Search for the cell housing the specified text and yield its (x, y) center coordinate. 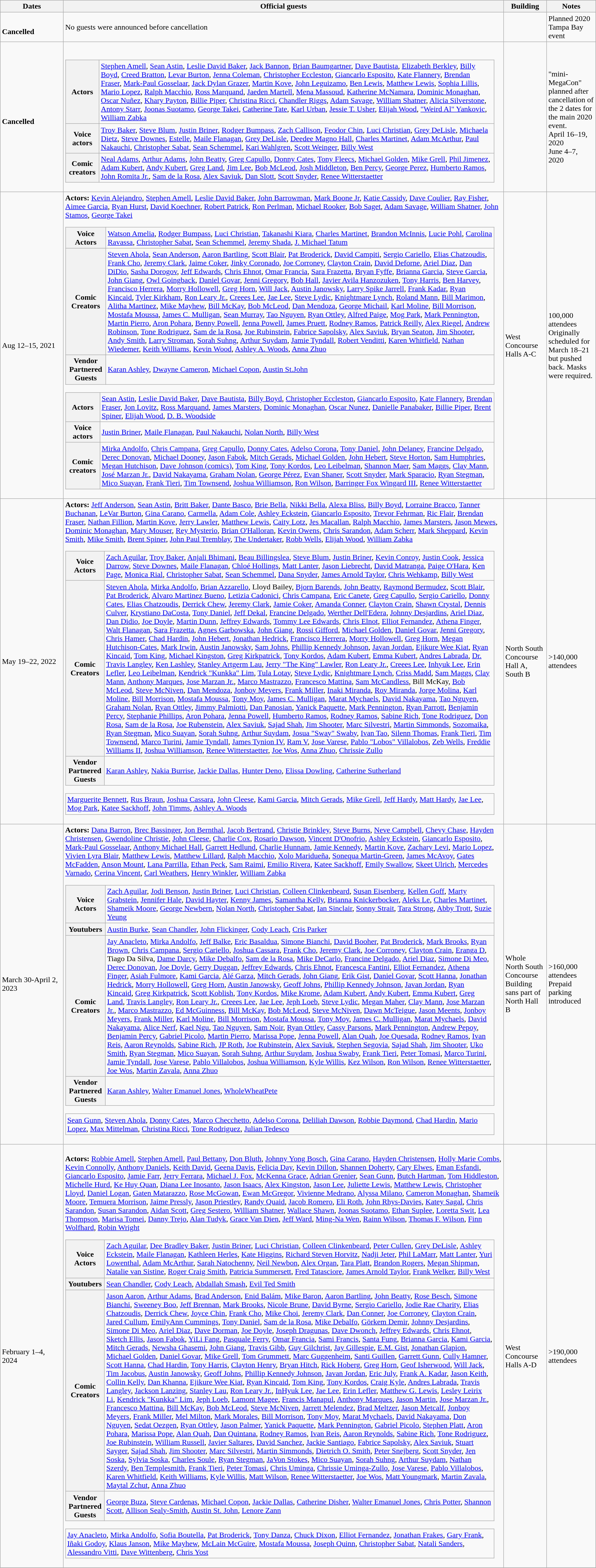
Planned 2020 Tampa Bay event (571, 27)
Notes (571, 6)
>190,000 attendees (571, 1356)
>160,000 attendeesPrepaid parking introduced (571, 984)
>140,000 attendees (571, 661)
Karan Ashley, Nakia Burrise, Jackie Dallas, Hunter Deno, Elissa Dowling, Catherine Sutherland (299, 771)
Karan Ashley, Walter Emanuel Jones, WholeWheatPete (300, 1091)
May 19–22, 2022 (32, 661)
Official guests (283, 6)
West Concourse Halls A-C (525, 345)
Austin Burke, Sean Chandler, John Flickinger, Cody Leach, Cris Parker (300, 929)
Aug 12–15, 2021 (32, 345)
Karan Ashley, Dwayne Cameron, Michael Copon, Austin St.John (300, 370)
Whole North South Concourse Building sans part of North Hall B (525, 984)
Building (525, 6)
100,000 attendeesOriginally scheduled for March 18–21 but pushed back. Masks were required. (571, 345)
"mini-MegaCon" planned after cancellation of the 2 dates for the main 2020 event.April 16–19, 2020June 4–7, 2020 (571, 117)
North South Concourse Hall A, South B (525, 661)
March 30-April 2, 2023 (32, 984)
Justin Briner, Maile Flanagan, Paul Nakauchi, Nolan North, Billy West (297, 432)
Dates (32, 6)
No guests were announced before cancellation (283, 27)
February 1–4, 2024 (32, 1356)
West Concourse Halls A-D (525, 1356)
Sean Chandler, Cody Leach, Abdallah Smash, Evil Ted Smith (299, 1284)
